Return [x, y] of the center of cell containing provided text 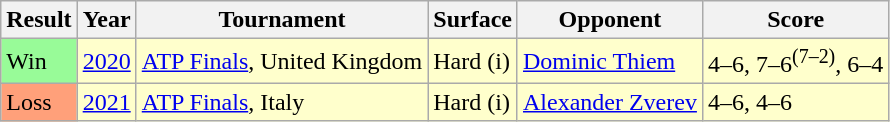
4–6, 7–6(7–2), 6–4 [795, 62]
Opponent [610, 20]
ATP Finals, United Kingdom [282, 62]
2020 [106, 62]
Dominic Thiem [610, 62]
Win [39, 62]
ATP Finals, Italy [282, 102]
Alexander Zverev [610, 102]
Surface [473, 20]
Tournament [282, 20]
Loss [39, 102]
2021 [106, 102]
Result [39, 20]
Year [106, 20]
4–6, 4–6 [795, 102]
Score [795, 20]
